Return [x, y] of the center of cell containing provided text 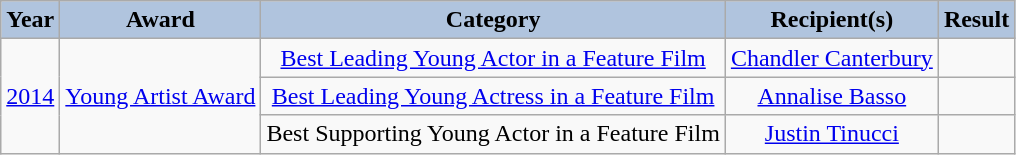
2014 [30, 96]
Award [160, 20]
Category [493, 20]
Chandler Canterbury [832, 58]
Justin Tinucci [832, 134]
Recipient(s) [832, 20]
Annalise Basso [832, 96]
Young Artist Award [160, 96]
Best Supporting Young Actor in a Feature Film [493, 134]
Result [976, 20]
Year [30, 20]
Best Leading Young Actress in a Feature Film [493, 96]
Best Leading Young Actor in a Feature Film [493, 58]
